Pinpoint the cell where the given text exists, returning its (X, Y) midpoint coordinate. 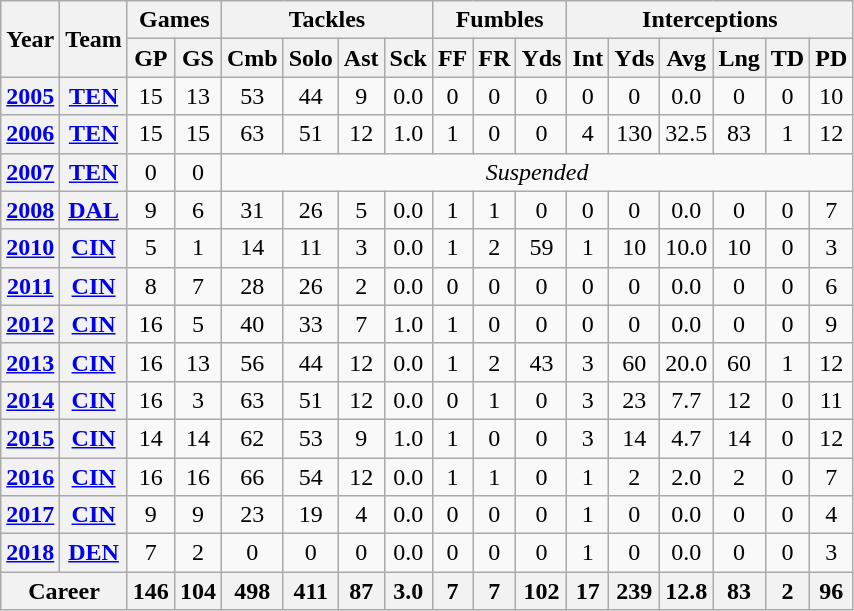
2013 (30, 362)
239 (634, 591)
Sck (408, 58)
66 (252, 477)
2012 (30, 324)
DEN (94, 553)
498 (252, 591)
146 (150, 591)
28 (252, 286)
Games (174, 20)
GS (198, 58)
2005 (30, 96)
2011 (30, 286)
87 (361, 591)
Avg (686, 58)
Interceptions (710, 20)
2016 (30, 477)
2010 (30, 248)
2014 (30, 400)
2.0 (686, 477)
Career (64, 591)
104 (198, 591)
411 (310, 591)
DAL (94, 210)
3.0 (408, 591)
62 (252, 438)
2008 (30, 210)
31 (252, 210)
56 (252, 362)
Int (588, 58)
Suspended (536, 172)
Solo (310, 58)
96 (832, 591)
2007 (30, 172)
FF (452, 58)
32.5 (686, 134)
Fumbles (500, 20)
20.0 (686, 362)
2018 (30, 553)
4.7 (686, 438)
130 (634, 134)
PD (832, 58)
Ast (361, 58)
TD (787, 58)
Year (30, 39)
12.8 (686, 591)
2015 (30, 438)
10.0 (686, 248)
GP (150, 58)
2006 (30, 134)
33 (310, 324)
8 (150, 286)
43 (542, 362)
Team (94, 39)
19 (310, 515)
Tackles (326, 20)
54 (310, 477)
59 (542, 248)
40 (252, 324)
FR (494, 58)
17 (588, 591)
Lng (739, 58)
Cmb (252, 58)
2017 (30, 515)
102 (542, 591)
7.7 (686, 400)
